Identify which cell holds the provided text, then report its [X, Y] central coordinate. 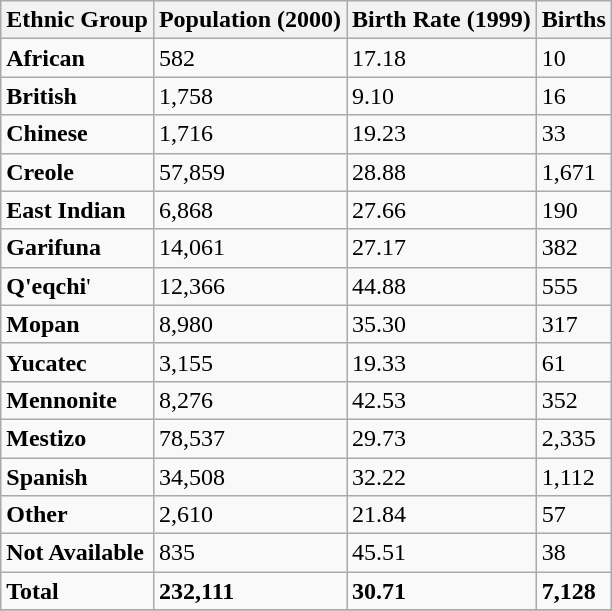
190 [574, 210]
57 [574, 515]
Population (2000) [250, 20]
East Indian [78, 210]
44.88 [441, 286]
30.71 [441, 591]
34,508 [250, 477]
Q'eqchi' [78, 286]
382 [574, 248]
45.51 [441, 553]
16 [574, 96]
78,537 [250, 438]
1,112 [574, 477]
Birth Rate (1999) [441, 20]
Other [78, 515]
Mopan [78, 324]
2,335 [574, 438]
Not Available [78, 553]
Yucatec [78, 362]
Garifuna [78, 248]
7,128 [574, 591]
555 [574, 286]
3,155 [250, 362]
Spanish [78, 477]
27.66 [441, 210]
32.22 [441, 477]
6,868 [250, 210]
28.88 [441, 172]
19.33 [441, 362]
582 [250, 58]
8,980 [250, 324]
38 [574, 553]
10 [574, 58]
British [78, 96]
57,859 [250, 172]
835 [250, 553]
42.53 [441, 400]
9.10 [441, 96]
317 [574, 324]
29.73 [441, 438]
8,276 [250, 400]
232,111 [250, 591]
Chinese [78, 134]
27.17 [441, 248]
35.30 [441, 324]
17.18 [441, 58]
19.23 [441, 134]
African [78, 58]
1,671 [574, 172]
Ethnic Group [78, 20]
1,758 [250, 96]
21.84 [441, 515]
14,061 [250, 248]
Mennonite [78, 400]
2,610 [250, 515]
Births [574, 20]
Mestizo [78, 438]
352 [574, 400]
Total [78, 591]
1,716 [250, 134]
Creole [78, 172]
61 [574, 362]
33 [574, 134]
12,366 [250, 286]
